Provide the [X, Y] coordinate of the cell's center where the given text is located.  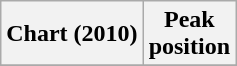
Chart (2010) [72, 34]
Peakposition [189, 34]
